Scan for the cell matching the given text and deliver its [x, y] coordinate at center. 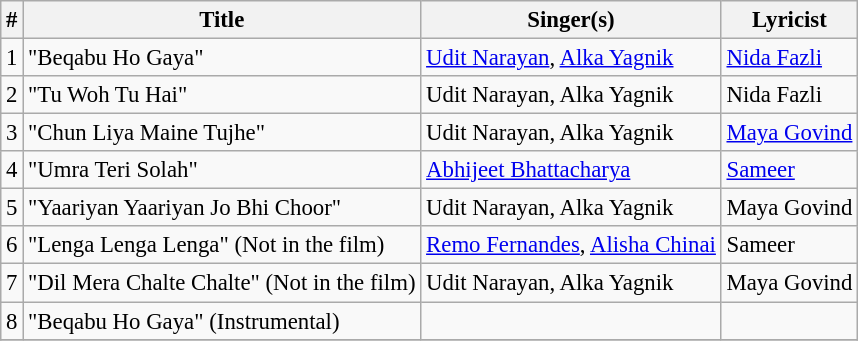
"Chun Liya Maine Tujhe" [222, 133]
7 [12, 283]
# [12, 20]
Lyricist [790, 20]
"Yaariyan Yaariyan Jo Bhi Choor" [222, 208]
"Umra Teri Solah" [222, 170]
6 [12, 245]
Singer(s) [571, 20]
Remo Fernandes, Alisha Chinai [571, 245]
"Dil Mera Chalte Chalte" (Not in the film) [222, 283]
8 [12, 321]
Title [222, 20]
3 [12, 133]
4 [12, 170]
Abhijeet Bhattacharya [571, 170]
1 [12, 58]
"Beqabu Ho Gaya" (Instrumental) [222, 321]
"Beqabu Ho Gaya" [222, 58]
"Lenga Lenga Lenga" (Not in the film) [222, 245]
2 [12, 95]
5 [12, 208]
"Tu Woh Tu Hai" [222, 95]
